Identify which cell holds the provided text, then report its (X, Y) central coordinate. 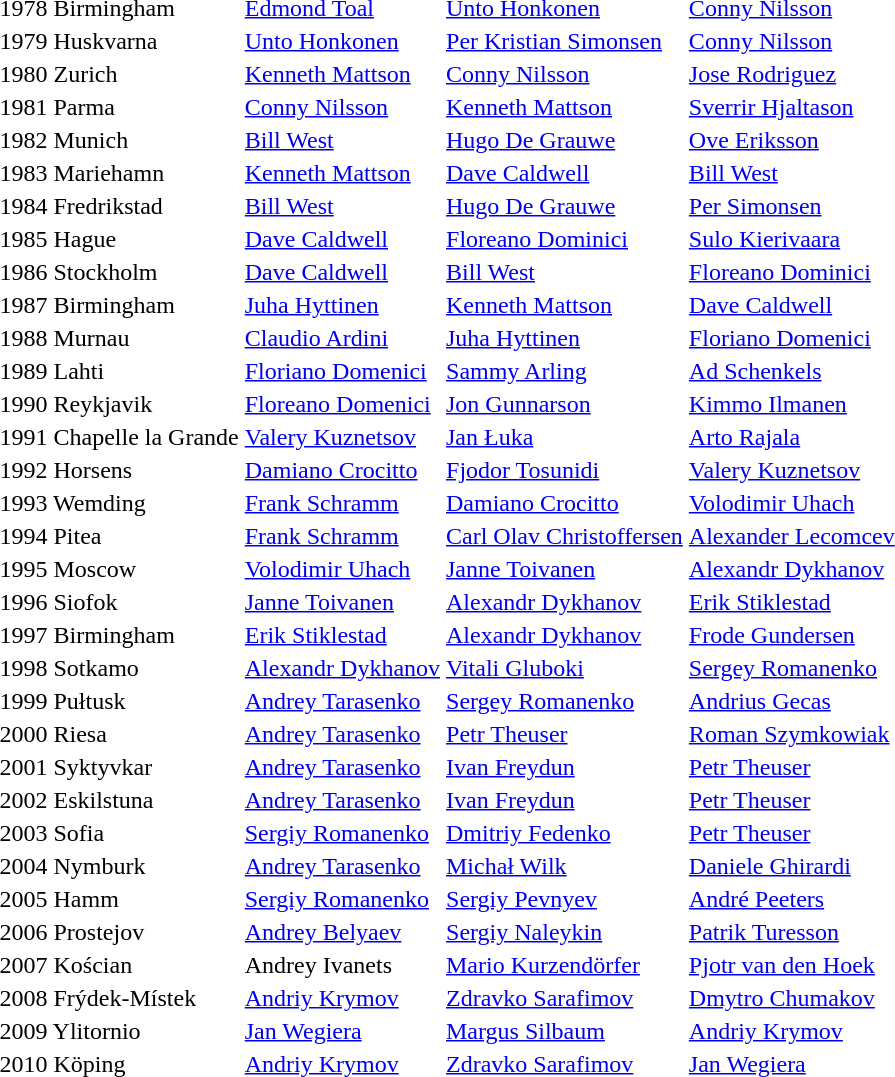
Volodimir Uhach (342, 569)
Andrey Ivanets (342, 965)
Jan Łuka (565, 437)
Jon Gunnarson (565, 404)
Margus Silbaum (565, 1031)
Floreano Domenici (342, 404)
Zdravko Sarafimov (565, 998)
Vitali Gluboki (565, 668)
Sammy Arling (565, 371)
Per Kristian Simonsen (565, 41)
Andriy Krymov (342, 998)
Valery Kuznetsov (342, 437)
Petr Theuser (565, 734)
Floriano Domenici (342, 371)
Claudio Ardini (342, 338)
Andrey Belyaev (342, 932)
Fjodor Tosunidi (565, 470)
Sergiy Naleykin (565, 932)
Michał Wilk (565, 866)
Carl Olav Christoffersen (565, 536)
Unto Honkonen (342, 41)
Dmitriy Fedenko (565, 833)
Mario Kurzendörfer (565, 965)
Erik Stiklestad (342, 635)
Floreano Dominici (565, 239)
Sergiy Pevnyev (565, 899)
Jan Wegiera (342, 1031)
Sergey Romanenko (565, 701)
